Return the [X, Y] coordinate for the center point of the cell that contains the specified text.  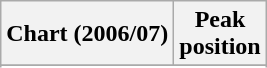
Chart (2006/07) [88, 34]
Peakposition [220, 34]
